Return [x, y] of the center of cell containing provided text 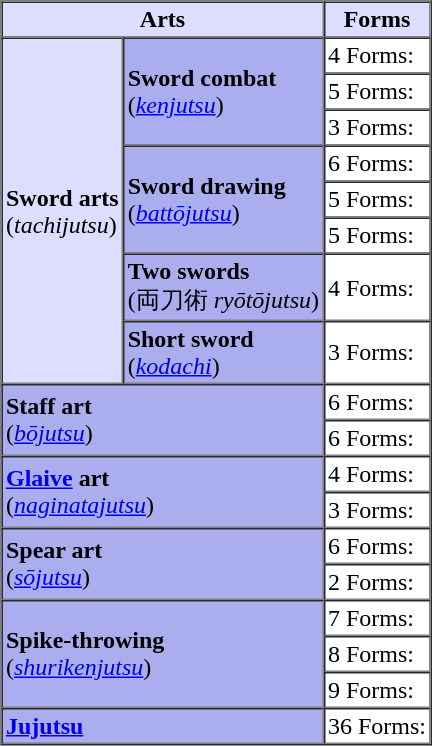
Two swords(両刀術 ryōtōjutsu) [223, 288]
Staff art(bōjutsu) [163, 420]
9 Forms: [376, 690]
Glaive art(naginatajutsu) [163, 492]
2 Forms: [376, 582]
Spike-throwing(shurikenjutsu) [163, 654]
Spear art(sōjutsu) [163, 564]
Short sword(kodachi) [223, 352]
Sword arts(tachijutsu) [63, 211]
7 Forms: [376, 618]
Sword combat(kenjutsu) [223, 92]
Sword drawing(battōjutsu) [223, 200]
36 Forms: [376, 726]
Jujutsu [163, 726]
8 Forms: [376, 654]
Forms [376, 20]
Arts [163, 20]
